Detect which cell encompasses the target text, then output its [X, Y] center coordinate. 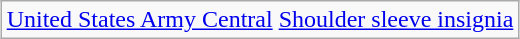
United States Army Central Shoulder sleeve insignia [260, 20]
